Output the (x, y) coordinate of the center of the cell containing the given text.  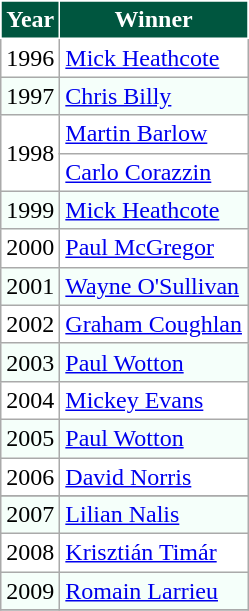
Winner (154, 20)
Carlo Corazzin (154, 172)
2000 (30, 248)
2007 (30, 515)
Graham Coughlan (154, 324)
Wayne O'Sullivan (154, 286)
Year (30, 20)
Mickey Evans (154, 400)
2005 (30, 438)
Romain Larrieu (154, 591)
2002 (30, 324)
2009 (30, 591)
2001 (30, 286)
Krisztián Timár (154, 553)
Chris Billy (154, 96)
1997 (30, 96)
1998 (30, 153)
2003 (30, 362)
David Norris (154, 477)
2004 (30, 400)
1999 (30, 210)
2006 (30, 477)
Paul McGregor (154, 248)
Lilian Nalis (154, 515)
2008 (30, 553)
Martin Barlow (154, 134)
1996 (30, 58)
